Locate the cell with the specified text and output its (X, Y) center coordinate. 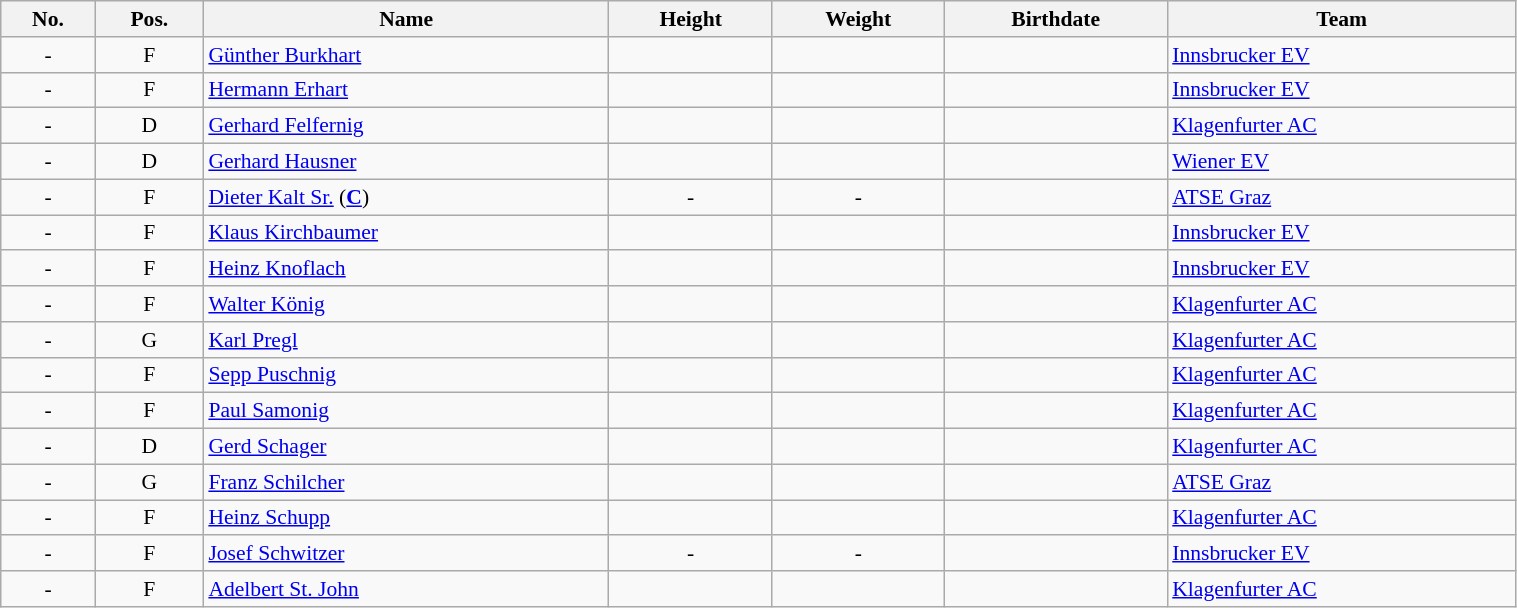
Josef Schwitzer (406, 554)
Weight (858, 19)
Pos. (149, 19)
Franz Schilcher (406, 482)
Gerhard Felfernig (406, 126)
Adelbert St. John (406, 589)
No. (48, 19)
Sepp Puschnig (406, 375)
Heinz Schupp (406, 518)
Walter König (406, 304)
Gerd Schager (406, 447)
Günther Burkhart (406, 55)
Team (1342, 19)
Wiener EV (1342, 162)
Birthdate (1056, 19)
Gerhard Hausner (406, 162)
Hermann Erhart (406, 90)
Height (691, 19)
Dieter Kalt Sr. (C) (406, 197)
Paul Samonig (406, 411)
Karl Pregl (406, 340)
Heinz Knoflach (406, 269)
Klaus Kirchbaumer (406, 233)
Name (406, 19)
